Return [x, y] of the center of cell containing provided text 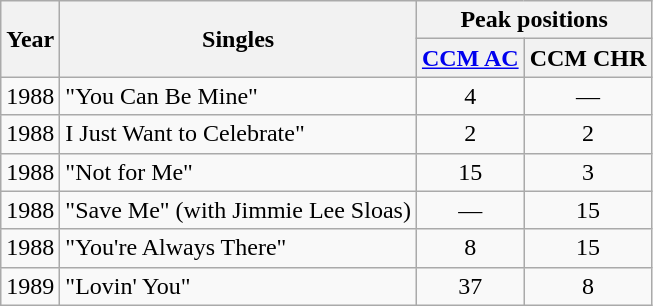
"You're Always There" [238, 248]
4 [470, 96]
I Just Want to Celebrate" [238, 134]
CCM CHR [588, 58]
"Lovin' You" [238, 286]
Singles [238, 39]
"Not for Me" [238, 172]
"You Can Be Mine" [238, 96]
3 [588, 172]
CCM AC [470, 58]
"Save Me" (with Jimmie Lee Sloas) [238, 210]
Year [30, 39]
37 [470, 286]
Peak positions [534, 20]
1989 [30, 286]
